Provide the [x, y] coordinate of the cell's center where the given text is located.  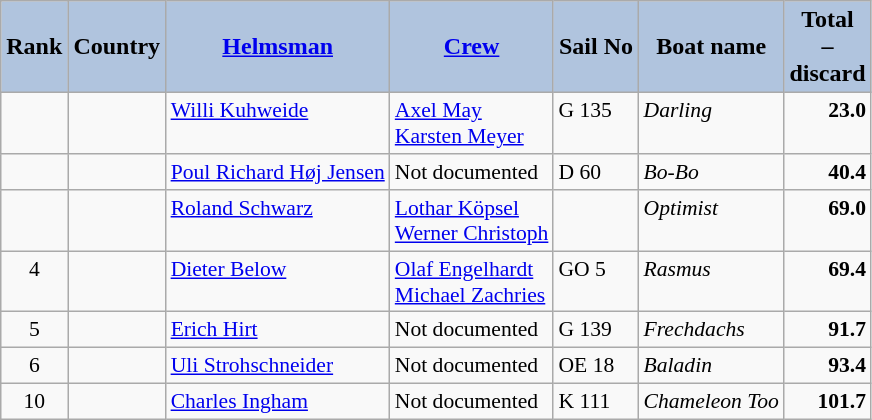
101.7 [828, 401]
Rasmus [712, 282]
5 [34, 330]
Helmsman [278, 47]
Darling [712, 124]
OE 18 [596, 365]
GO 5 [596, 282]
10 [34, 401]
Chameleon Too [712, 401]
Rank [34, 47]
Willi Kuhweide [278, 124]
D 60 [596, 172]
Poul Richard Høj Jensen [278, 172]
Sail No [596, 47]
69.0 [828, 220]
23.0 [828, 124]
Charles Ingham [278, 401]
93.4 [828, 365]
Roland Schwarz [278, 220]
Boat name [712, 47]
Erich Hirt [278, 330]
40.4 [828, 172]
6 [34, 365]
G 135 [596, 124]
Olaf EngelhardtMichael Zachries [472, 282]
G 139 [596, 330]
Baladin [712, 365]
Crew [472, 47]
Bo-Bo [712, 172]
91.7 [828, 330]
Country [117, 47]
Lothar KöpselWerner Christoph [472, 220]
Uli Strohschneider [278, 365]
Optimist [712, 220]
Dieter Below [278, 282]
Axel MayKarsten Meyer [472, 124]
4 [34, 282]
K 111 [596, 401]
69.4 [828, 282]
Frechdachs [712, 330]
Total–discard [828, 47]
